Extract the [X, Y] coordinate from the center of the cell holding the provided text.  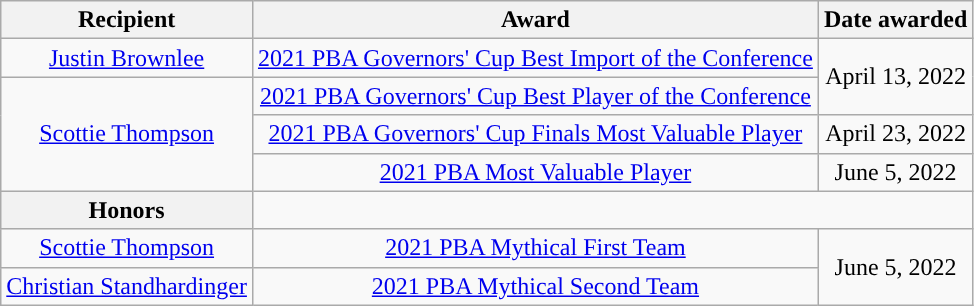
2021 PBA Governors' Cup Finals Most Valuable Player [535, 134]
2021 PBA Mythical Second Team [535, 286]
2021 PBA Governors' Cup Best Player of the Conference [535, 96]
Recipient [127, 20]
2021 PBA Governors' Cup Best Import of the Conference [535, 58]
April 13, 2022 [895, 77]
2021 PBA Most Valuable Player [535, 172]
Honors [127, 210]
Christian Standhardinger [127, 286]
2021 PBA Mythical First Team [535, 248]
Justin Brownlee [127, 58]
April 23, 2022 [895, 134]
Award [535, 20]
Date awarded [895, 20]
